Pinpoint the cell where the given text exists, returning its (X, Y) midpoint coordinate. 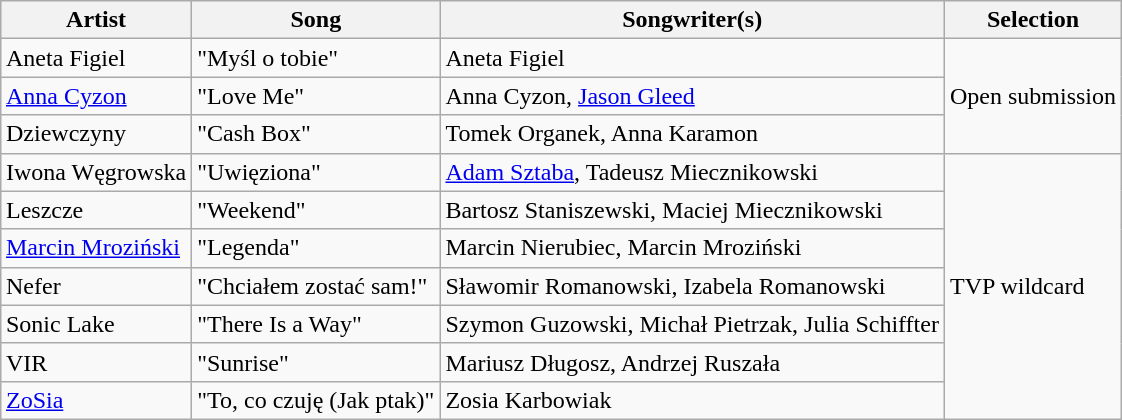
Open submission (1032, 96)
Selection (1032, 20)
Tomek Organek, Anna Karamon (692, 134)
ZoSia (96, 400)
Sławomir Romanowski, Izabela Romanowski (692, 286)
"Myśl o tobie" (316, 58)
"Sunrise" (316, 362)
Mariusz Długosz, Andrzej Ruszała (692, 362)
Songwriter(s) (692, 20)
Song (316, 20)
Zosia Karbowiak (692, 400)
"Legenda" (316, 248)
Anna Cyzon, Jason Gleed (692, 96)
VIR (96, 362)
Dziewczyny (96, 134)
Adam Sztaba, Tadeusz Miecznikowski (692, 172)
"Love Me" (316, 96)
"There Is a Way" (316, 324)
"Cash Box" (316, 134)
TVP wildcard (1032, 286)
Sonic Lake (96, 324)
"To, co czuję (Jak ptak)" (316, 400)
Artist (96, 20)
Leszcze (96, 210)
Bartosz Staniszewski, Maciej Miecznikowski (692, 210)
Nefer (96, 286)
"Weekend" (316, 210)
Anna Cyzon (96, 96)
Iwona Węgrowska (96, 172)
Marcin Nierubiec, Marcin Mroziński (692, 248)
"Uwięziona" (316, 172)
Szymon Guzowski, Michał Pietrzak, Julia Schiffter (692, 324)
"Chciałem zostać sam!" (316, 286)
Marcin Mroziński (96, 248)
